Detect which cell encompasses the target text, then output its [X, Y] center coordinate. 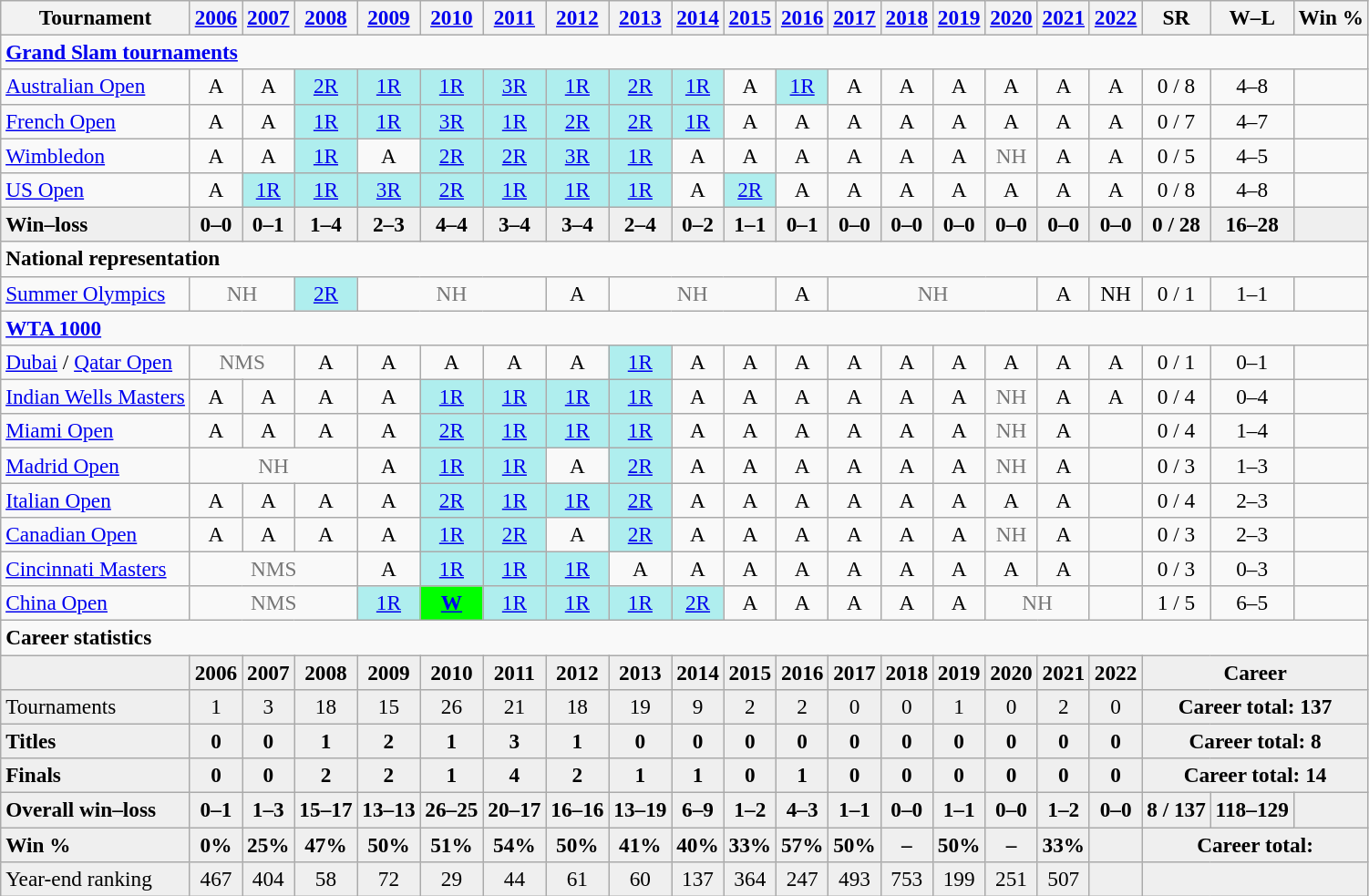
Summer Olympics [96, 294]
753 [906, 879]
16–16 [578, 809]
Tournaments [96, 706]
0 / 5 [1176, 155]
72 [388, 879]
0–3 [1252, 569]
44 [514, 879]
US Open [96, 190]
4–7 [1252, 121]
247 [802, 879]
China Open [96, 603]
Canadian Open [96, 534]
507 [1063, 879]
251 [1012, 879]
National representation [685, 259]
0% [215, 844]
Wimbledon [96, 155]
4–5 [1252, 155]
60 [640, 879]
Career statistics [685, 637]
Win–loss [96, 224]
0–4 [1252, 397]
16–28 [1252, 224]
Australian Open [96, 87]
Career total: 14 [1256, 775]
26–25 [452, 809]
8 / 137 [1176, 809]
Dubai / Qatar Open [96, 362]
137 [698, 879]
13–13 [388, 809]
404 [268, 879]
4–3 [802, 809]
Career [1256, 672]
21 [514, 706]
493 [855, 879]
40% [698, 844]
58 [326, 879]
41% [640, 844]
26 [452, 706]
Cincinnati Masters [96, 569]
364 [749, 879]
199 [959, 879]
47% [326, 844]
25% [268, 844]
6–9 [698, 809]
15–17 [326, 809]
54% [514, 844]
57% [802, 844]
Indian Wells Masters [96, 397]
Overall win–loss [96, 809]
Titles [96, 741]
6–5 [1252, 603]
51% [452, 844]
Finals [96, 775]
2–4 [640, 224]
W [452, 603]
4–4 [452, 224]
0 / 7 [1176, 121]
29 [452, 879]
Career total: 8 [1256, 741]
15 [388, 706]
Tournament [96, 17]
W–L [1252, 17]
9 [698, 706]
Career total: [1256, 844]
WTA 1000 [685, 327]
Year-end ranking [96, 879]
French Open [96, 121]
Grand Slam tournaments [685, 52]
Italian Open [96, 499]
1 / 5 [1176, 603]
20–17 [514, 809]
61 [578, 879]
Career total: 137 [1256, 706]
118–129 [1252, 809]
0–2 [698, 224]
SR [1176, 17]
467 [215, 879]
13–19 [640, 809]
4 [514, 775]
0 / 28 [1176, 224]
Madrid Open [96, 465]
19 [640, 706]
Miami Open [96, 431]
